Find where the given text appears and provide that cell's center as [X, Y] coordinate. 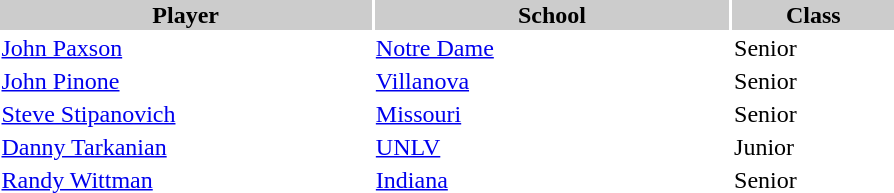
John Paxson [186, 48]
Missouri [552, 114]
Class [814, 15]
Danny Tarkanian [186, 147]
Player [186, 15]
Junior [814, 147]
John Pinone [186, 81]
Steve Stipanovich [186, 114]
Villanova [552, 81]
School [552, 15]
Notre Dame [552, 48]
UNLV [552, 147]
